Scan for the cell matching the given text and deliver its (X, Y) coordinate at center. 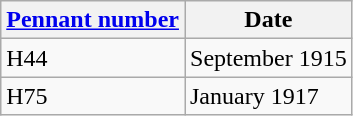
H75 (93, 96)
Pennant number (93, 20)
H44 (93, 58)
September 1915 (268, 58)
January 1917 (268, 96)
Date (268, 20)
